Scan for the cell matching the given text and deliver its (x, y) coordinate at center. 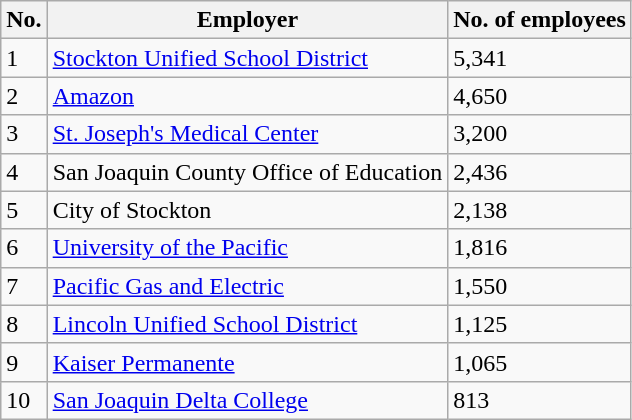
1,550 (540, 286)
St. Joseph's Medical Center (248, 134)
4,650 (540, 96)
8 (24, 324)
2 (24, 96)
Lincoln Unified School District (248, 324)
9 (24, 362)
813 (540, 400)
Employer (248, 20)
Stockton Unified School District (248, 58)
San Joaquin County Office of Education (248, 172)
Amazon (248, 96)
City of Stockton (248, 210)
10 (24, 400)
2,138 (540, 210)
No. of employees (540, 20)
7 (24, 286)
University of the Pacific (248, 248)
Pacific Gas and Electric (248, 286)
4 (24, 172)
1 (24, 58)
1,125 (540, 324)
No. (24, 20)
3 (24, 134)
San Joaquin Delta College (248, 400)
1,816 (540, 248)
6 (24, 248)
5 (24, 210)
5,341 (540, 58)
1,065 (540, 362)
Kaiser Permanente (248, 362)
2,436 (540, 172)
3,200 (540, 134)
